Provide the (X, Y) coordinate of the cell's center where the given text is located.  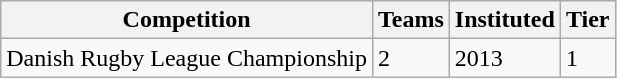
Danish Rugby League Championship (187, 58)
2013 (504, 58)
2 (410, 58)
Teams (410, 20)
Competition (187, 20)
Tier (588, 20)
Instituted (504, 20)
1 (588, 58)
